Find where the given text appears and provide that cell's center as (X, Y) coordinate. 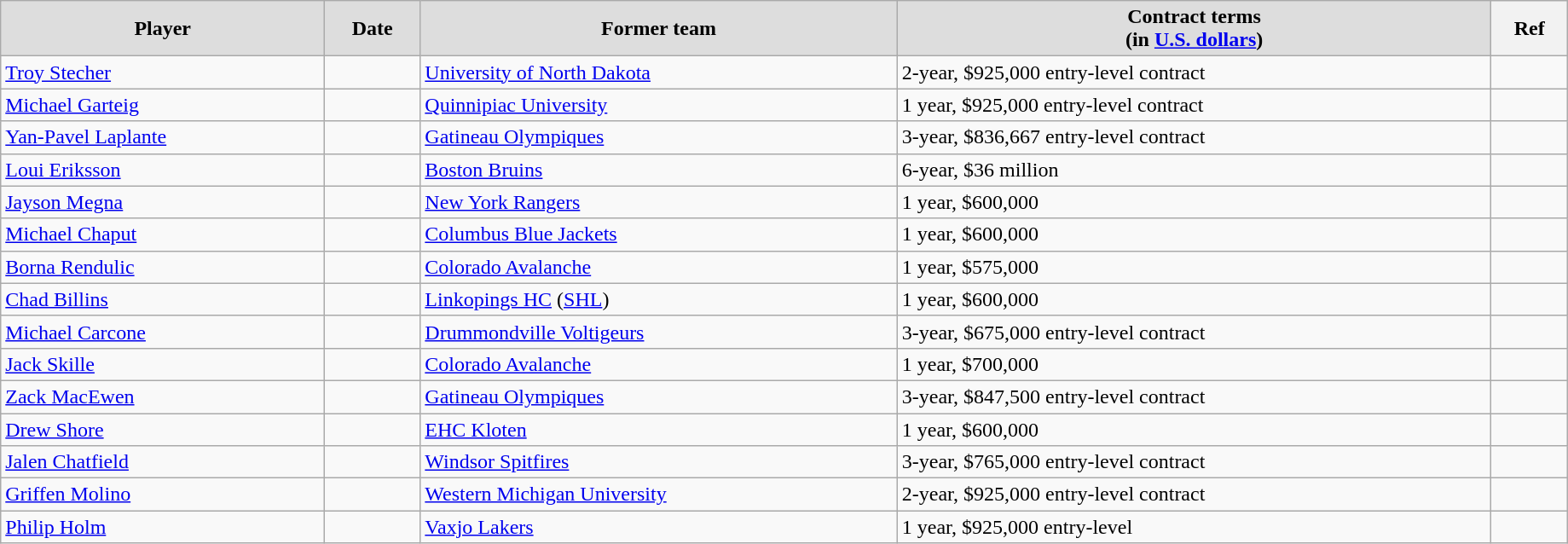
3-year, $765,000 entry-level contract (1194, 462)
Jack Skille (163, 364)
Linkopings HC (SHL) (658, 299)
EHC Kloten (658, 429)
Boston Bruins (658, 170)
Yan-Pavel Laplante (163, 137)
Former team (658, 29)
Philip Holm (163, 527)
Michael Garteig (163, 105)
Player (163, 29)
6-year, $36 million (1194, 170)
Jalen Chatfield (163, 462)
Columbus Blue Jackets (658, 234)
Chad Billins (163, 299)
3-year, $847,500 entry-level contract (1194, 396)
University of North Dakota (658, 72)
Ref (1530, 29)
1 year, $700,000 (1194, 364)
Loui Eriksson (163, 170)
Zack MacEwen (163, 396)
Borna Rendulic (163, 267)
Troy Stecher (163, 72)
1 year, $925,000 entry-level (1194, 527)
Vaxjo Lakers (658, 527)
1 year, $575,000 (1194, 267)
3-year, $836,667 entry-level contract (1194, 137)
1 year, $925,000 entry-level contract (1194, 105)
Michael Chaput (163, 234)
3-year, $675,000 entry-level contract (1194, 332)
Contract terms(in U.S. dollars) (1194, 29)
Jayson Megna (163, 202)
Drew Shore (163, 429)
Drummondville Voltigeurs (658, 332)
Western Michigan University (658, 495)
Quinnipiac University (658, 105)
New York Rangers (658, 202)
Windsor Spitfires (658, 462)
Michael Carcone (163, 332)
Date (373, 29)
Griffen Molino (163, 495)
